Identify which cell holds the provided text, then report its (X, Y) central coordinate. 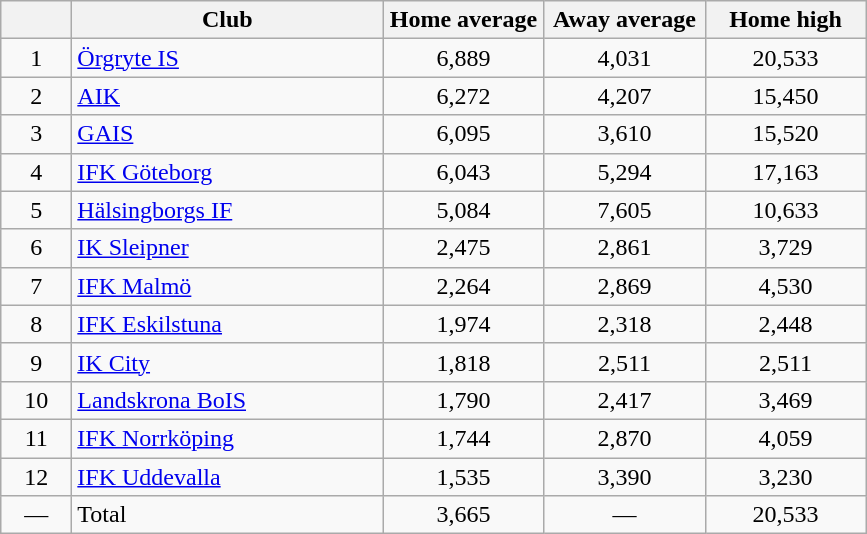
2,870 (624, 438)
15,520 (786, 134)
Örgryte IS (228, 58)
5 (36, 210)
2,417 (624, 400)
17,163 (786, 172)
6,043 (464, 172)
Home high (786, 20)
2 (36, 96)
2,475 (464, 248)
3,390 (624, 477)
6,095 (464, 134)
5,294 (624, 172)
1,790 (464, 400)
15,450 (786, 96)
4,530 (786, 286)
2,264 (464, 286)
2,318 (624, 324)
6,272 (464, 96)
5,084 (464, 210)
10 (36, 400)
3,665 (464, 515)
4,031 (624, 58)
Landskrona BoIS (228, 400)
1 (36, 58)
4 (36, 172)
3,230 (786, 477)
11 (36, 438)
2,869 (624, 286)
IFK Eskilstuna (228, 324)
IFK Norrköping (228, 438)
GAIS (228, 134)
Home average (464, 20)
IFK Malmö (228, 286)
1,744 (464, 438)
1,535 (464, 477)
8 (36, 324)
3,610 (624, 134)
9 (36, 362)
4,059 (786, 438)
IFK Uddevalla (228, 477)
1,818 (464, 362)
IFK Göteborg (228, 172)
2,448 (786, 324)
IK City (228, 362)
12 (36, 477)
1,974 (464, 324)
Club (228, 20)
6 (36, 248)
7,605 (624, 210)
IK Sleipner (228, 248)
3,729 (786, 248)
3,469 (786, 400)
Hälsingborgs IF (228, 210)
2,861 (624, 248)
Total (228, 515)
10,633 (786, 210)
3 (36, 134)
AIK (228, 96)
6,889 (464, 58)
4,207 (624, 96)
Away average (624, 20)
7 (36, 286)
